Find where the given text appears and provide that cell's center as (X, Y) coordinate. 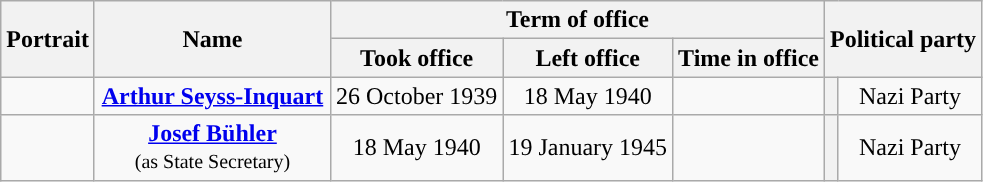
19 January 1945 (588, 148)
Time in office (749, 58)
Left office (588, 58)
Took office (416, 58)
Josef Bühler(as State Secretary) (212, 148)
Term of office (577, 20)
26 October 1939 (416, 96)
Political party (902, 39)
Arthur Seyss-Inquart (212, 96)
Name (212, 39)
Portrait (48, 39)
